Return [x, y] of the center of cell containing provided text 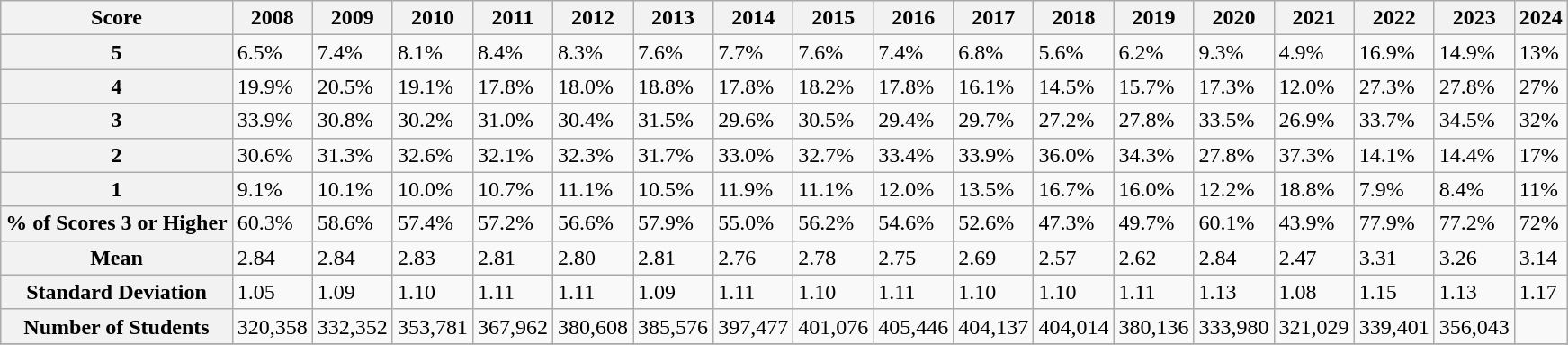
4.9% [1313, 52]
Number of Students [117, 326]
Score [117, 18]
8.3% [592, 52]
31.5% [673, 121]
56.2% [833, 223]
2018 [1074, 18]
33.5% [1234, 121]
11.9% [754, 189]
4 [117, 86]
2019 [1153, 18]
367,962 [513, 326]
2009 [353, 18]
6.5% [272, 52]
14.9% [1474, 52]
11% [1540, 189]
58.6% [353, 223]
13.5% [993, 189]
10.7% [513, 189]
14.5% [1074, 86]
2014 [754, 18]
33.0% [754, 155]
47.3% [1074, 223]
16.7% [1074, 189]
332,352 [353, 326]
31.0% [513, 121]
Mean [117, 258]
321,029 [1313, 326]
2021 [1313, 18]
54.6% [914, 223]
405,446 [914, 326]
32.3% [592, 155]
15.7% [1153, 86]
1 [117, 189]
32% [1540, 121]
29.6% [754, 121]
32.6% [432, 155]
60.3% [272, 223]
27.3% [1394, 86]
57.4% [432, 223]
2020 [1234, 18]
% of Scores 3 or Higher [117, 223]
10.5% [673, 189]
2023 [1474, 18]
36.0% [1074, 155]
14.4% [1474, 155]
72% [1540, 223]
353,781 [432, 326]
37.3% [1313, 155]
1.15 [1394, 292]
2013 [673, 18]
20.5% [353, 86]
9.3% [1234, 52]
2012 [592, 18]
30.6% [272, 155]
10.1% [353, 189]
3.14 [1540, 258]
397,477 [754, 326]
33.7% [1394, 121]
401,076 [833, 326]
17.3% [1234, 86]
2022 [1394, 18]
33.4% [914, 155]
1.05 [272, 292]
2024 [1540, 18]
30.5% [833, 121]
6.8% [993, 52]
356,043 [1474, 326]
56.6% [592, 223]
34.3% [1153, 155]
320,358 [272, 326]
7.9% [1394, 189]
2.83 [432, 258]
16.9% [1394, 52]
12.2% [1234, 189]
3.31 [1394, 258]
27.2% [1074, 121]
2016 [914, 18]
5 [117, 52]
17% [1540, 155]
3 [117, 121]
30.4% [592, 121]
13% [1540, 52]
26.9% [1313, 121]
3.26 [1474, 258]
2.69 [993, 258]
34.5% [1474, 121]
2.80 [592, 258]
2015 [833, 18]
60.1% [1234, 223]
27% [1540, 86]
333,980 [1234, 326]
31.7% [673, 155]
380,608 [592, 326]
29.7% [993, 121]
2017 [993, 18]
19.9% [272, 86]
10.0% [432, 189]
7.7% [754, 52]
8.1% [432, 52]
77.9% [1394, 223]
57.2% [513, 223]
5.6% [1074, 52]
43.9% [1313, 223]
2.78 [833, 258]
52.6% [993, 223]
77.2% [1474, 223]
2010 [432, 18]
49.7% [1153, 223]
339,401 [1394, 326]
380,136 [1153, 326]
30.2% [432, 121]
30.8% [353, 121]
57.9% [673, 223]
14.1% [1394, 155]
16.1% [993, 86]
18.2% [833, 86]
2.47 [1313, 258]
19.1% [432, 86]
404,137 [993, 326]
2.76 [754, 258]
55.0% [754, 223]
Standard Deviation [117, 292]
2.62 [1153, 258]
6.2% [1153, 52]
32.7% [833, 155]
18.0% [592, 86]
2008 [272, 18]
32.1% [513, 155]
1.08 [1313, 292]
2 [117, 155]
16.0% [1153, 189]
31.3% [353, 155]
9.1% [272, 189]
1.17 [1540, 292]
2.57 [1074, 258]
2.75 [914, 258]
29.4% [914, 121]
385,576 [673, 326]
2011 [513, 18]
404,014 [1074, 326]
